Extract the [X, Y] coordinate from the center of the cell holding the provided text.  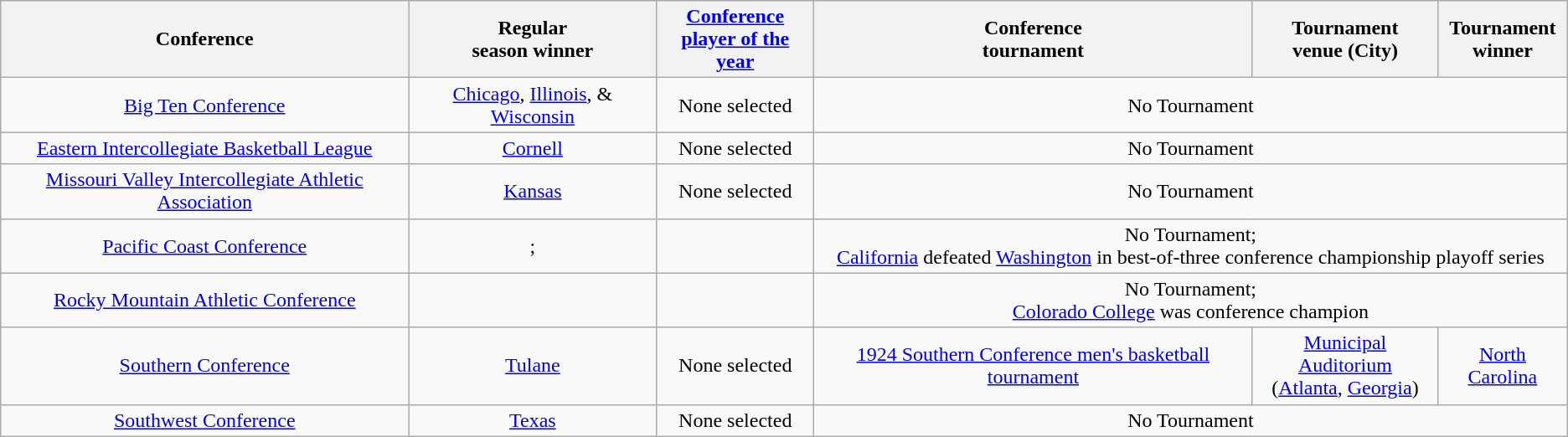
Conference player of the year [735, 39]
1924 Southern Conference men's basketball tournament [1034, 366]
Municipal Auditorium(Atlanta, Georgia) [1345, 366]
Southern Conference [204, 366]
Conference tournament [1034, 39]
Tournament winner [1503, 39]
No Tournament;California defeated Washington in best-of-three conference championship playoff series [1191, 246]
Chicago, Illinois, & Wisconsin [533, 105]
Southwest Conference [204, 420]
Missouri Valley Intercollegiate Athletic Association [204, 191]
Regular season winner [533, 39]
Kansas [533, 191]
Conference [204, 39]
Big Ten Conference [204, 105]
North Carolina [1503, 366]
No Tournament;Colorado College was conference champion [1191, 300]
Tournament venue (City) [1345, 39]
; [533, 246]
Pacific Coast Conference [204, 246]
Rocky Mountain Athletic Conference [204, 300]
Texas [533, 420]
Cornell [533, 148]
Tulane [533, 366]
Eastern Intercollegiate Basketball League [204, 148]
